Return (x, y) of the center of cell containing provided text 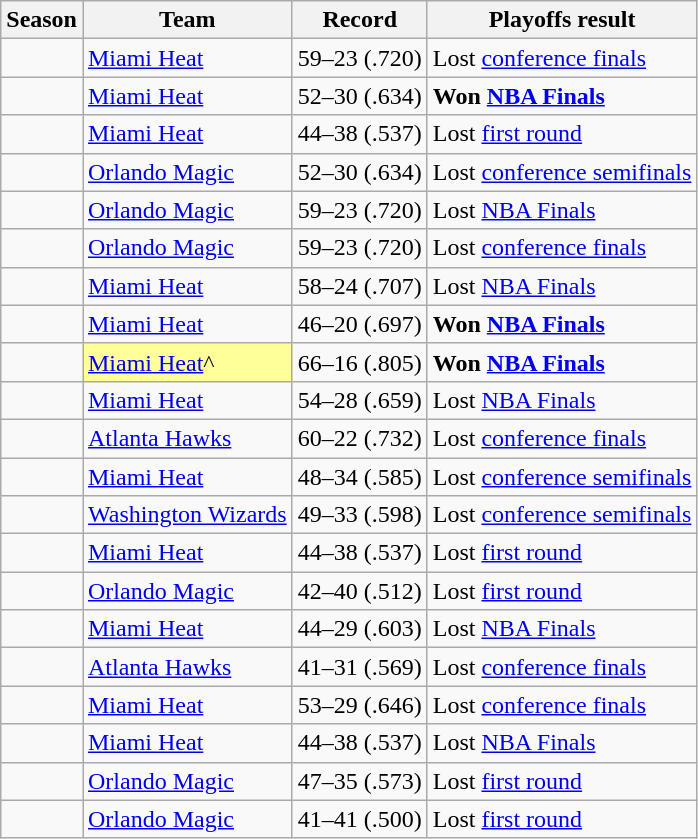
66–16 (.805) (360, 362)
47–35 (.573) (360, 781)
53–29 (.646) (360, 705)
Season (42, 20)
Team (187, 20)
54–28 (.659) (360, 400)
41–41 (.500) (360, 819)
49–33 (.598) (360, 515)
41–31 (.569) (360, 667)
48–34 (.585) (360, 477)
44–29 (.603) (360, 629)
Washington Wizards (187, 515)
58–24 (.707) (360, 286)
Miami Heat^ (187, 362)
Record (360, 20)
60–22 (.732) (360, 438)
42–40 (.512) (360, 591)
46–20 (.697) (360, 324)
Playoffs result (562, 20)
